Locate the cell with the specified text and output its (x, y) center coordinate. 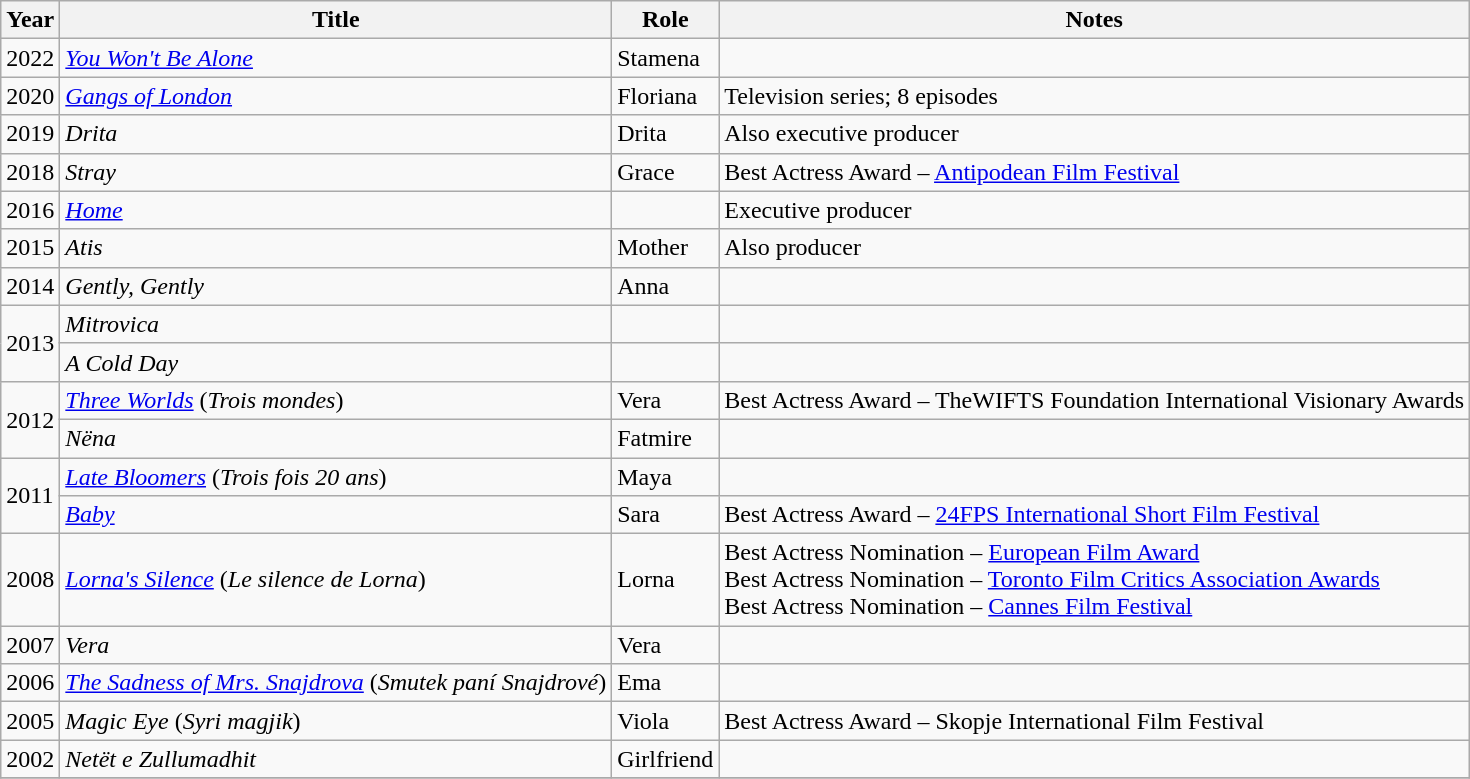
Baby (336, 515)
Role (666, 20)
You Won't Be Alone (336, 58)
2020 (30, 96)
Lorna (666, 580)
Best Actress Award – Antipodean Film Festival (1094, 172)
2019 (30, 134)
Year (30, 20)
Anna (666, 286)
A Cold Day (336, 362)
2016 (30, 210)
Floriana (666, 96)
Fatmire (666, 438)
2006 (30, 683)
Television series; 8 episodes (1094, 96)
Netët e Zullumadhit (336, 759)
Gangs of London (336, 96)
Notes (1094, 20)
Magic Eye (Syri magjik) (336, 721)
2005 (30, 721)
Home (336, 210)
Late Bloomers (Trois fois 20 ans) (336, 477)
Also executive producer (1094, 134)
2018 (30, 172)
2015 (30, 248)
The Sadness of Mrs. Snajdrova (Smutek paní Snajdrové) (336, 683)
Maya (666, 477)
2012 (30, 419)
Best Actress Award – Skopje International Film Festival (1094, 721)
Executive producer (1094, 210)
Sara (666, 515)
Also producer (1094, 248)
Mitrovica (336, 324)
Best Actress Award – TheWIFTS Foundation International Visionary Awards (1094, 400)
Viola (666, 721)
Three Worlds (Trois mondes) (336, 400)
Stamena (666, 58)
Nëna (336, 438)
2011 (30, 496)
Lorna's Silence (Le silence de Lorna) (336, 580)
Title (336, 20)
2013 (30, 343)
Stray (336, 172)
2007 (30, 645)
Best Actress Award – 24FPS International Short Film Festival (1094, 515)
Grace (666, 172)
2008 (30, 580)
Atis (336, 248)
2022 (30, 58)
Mother (666, 248)
Girlfriend (666, 759)
Gently, Gently (336, 286)
Ema (666, 683)
2014 (30, 286)
2002 (30, 759)
